Find where the given text appears and provide that cell's center as (x, y) coordinate. 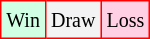
Win (24, 20)
Loss (126, 20)
Draw (72, 20)
